For the text-containing cell, return its midpoint in (X, Y) coordinate format. 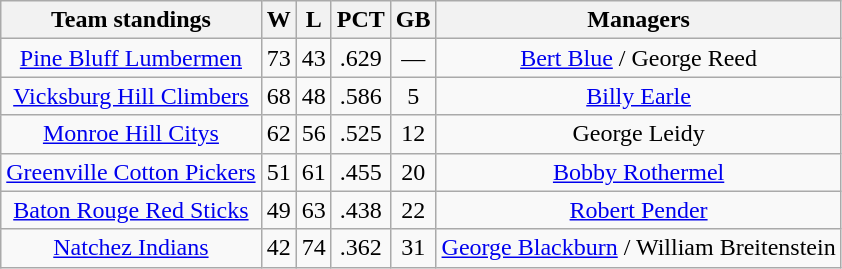
Bert Blue / George Reed (638, 58)
48 (314, 96)
Pine Bluff Lumbermen (131, 58)
51 (278, 172)
5 (413, 96)
Monroe Hill Citys (131, 134)
Vicksburg Hill Climbers (131, 96)
61 (314, 172)
42 (278, 248)
.525 (360, 134)
20 (413, 172)
Bobby Rothermel (638, 172)
— (413, 58)
62 (278, 134)
W (278, 20)
.438 (360, 210)
74 (314, 248)
L (314, 20)
Billy Earle (638, 96)
Managers (638, 20)
George Leidy (638, 134)
GB (413, 20)
Team standings (131, 20)
.362 (360, 248)
63 (314, 210)
.455 (360, 172)
Baton Rouge Red Sticks (131, 210)
73 (278, 58)
49 (278, 210)
PCT (360, 20)
68 (278, 96)
Greenville Cotton Pickers (131, 172)
22 (413, 210)
12 (413, 134)
43 (314, 58)
.586 (360, 96)
Natchez Indians (131, 248)
Robert Pender (638, 210)
George Blackburn / William Breitenstein (638, 248)
56 (314, 134)
.629 (360, 58)
31 (413, 248)
